Identify which cell holds the provided text, then report its (x, y) central coordinate. 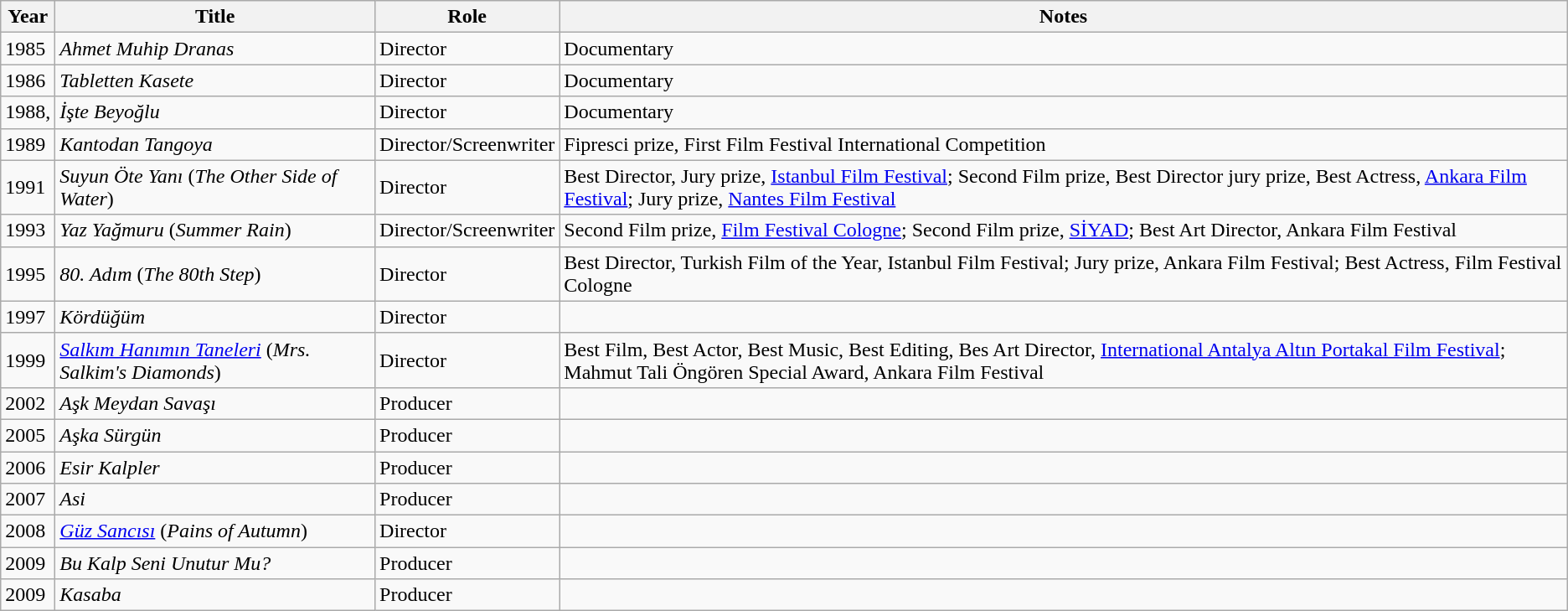
1999 (28, 360)
Aşk Meydan Savaşı (215, 403)
1995 (28, 273)
Kördüğüm (215, 317)
2002 (28, 403)
1988, (28, 112)
Bu Kalp Seni Unutur Mu? (215, 563)
80. Adım (The 80th Step) (215, 273)
Year (28, 17)
Güz Sancısı (Pains of Autumn) (215, 531)
Aşka Sürgün (215, 435)
Suyun Öte Yanı (The Other Side of Water) (215, 188)
İşte Beyoğlu (215, 112)
2005 (28, 435)
Esir Kalpler (215, 467)
Best Director, Turkish Film of the Year, Istanbul Film Festival; Jury prize, Ankara Film Festival; Best Actress, Film Festival Cologne (1064, 273)
Salkım Hanımın Taneleri (Mrs. Salkim's Diamonds) (215, 360)
1991 (28, 188)
Title (215, 17)
Kasaba (215, 595)
Ahmet Muhip Dranas (215, 49)
Notes (1064, 17)
1986 (28, 80)
Fipresci prize, First Film Festival International Competition (1064, 144)
Role (467, 17)
1993 (28, 230)
2006 (28, 467)
Asi (215, 500)
2007 (28, 500)
1985 (28, 49)
Second Film prize, Film Festival Cologne; Second Film prize, SİYAD; Best Art Director, Ankara Film Festival (1064, 230)
1989 (28, 144)
Yaz Yağmuru (Summer Rain) (215, 230)
Kantodan Tangoya (215, 144)
1997 (28, 317)
2008 (28, 531)
Tabletten Kasete (215, 80)
